Detect which cell encompasses the target text, then output its [x, y] center coordinate. 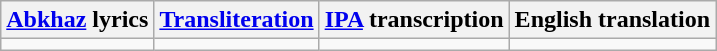
Transliteration [236, 20]
Abkhaz lyrics [78, 20]
English translation [612, 20]
IPA transcription [414, 20]
